Output the [x, y] coordinate of the center of the cell containing the given text.  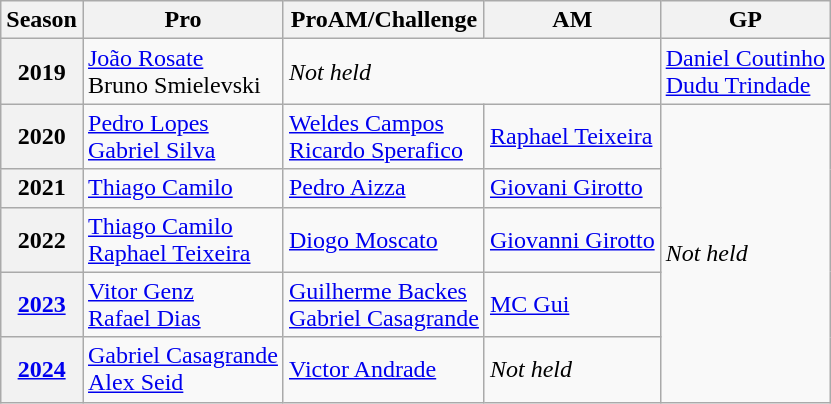
Giovani Girotto [572, 188]
Raphael Teixeira [572, 136]
Diogo Moscato [384, 240]
2020 [42, 136]
Daniel Coutinho Dudu Trindade [745, 72]
João Rosate Bruno Smielevski [182, 72]
2022 [42, 240]
Season [42, 20]
Pedro Lopes Gabriel Silva [182, 136]
Giovanni Girotto [572, 240]
Guilherme Backes Gabriel Casagrande [384, 304]
Gabriel Casagrande Alex Seid [182, 370]
Victor Andrade [384, 370]
ProAM/Challenge [384, 20]
Thiago Camilo [182, 188]
Pro [182, 20]
2023 [42, 304]
2024 [42, 370]
AM [572, 20]
2021 [42, 188]
GP [745, 20]
Weldes CamposRicardo Sperafico [384, 136]
Pedro Aizza [384, 188]
Thiago Camilo Raphael Teixeira [182, 240]
MC Gui [572, 304]
2019 [42, 72]
Vitor Genz Rafael Dias [182, 304]
